Provide the [X, Y] coordinate of the cell's center where the given text is located.  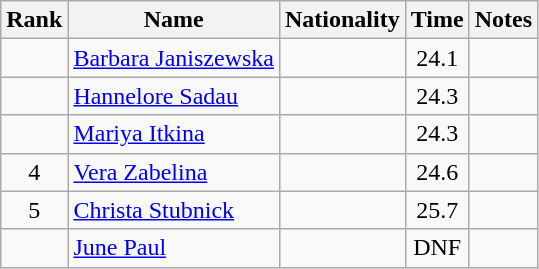
Notes [503, 20]
Hannelore Sadau [174, 96]
Name [174, 20]
Barbara Janiszewska [174, 58]
Vera Zabelina [174, 172]
4 [34, 172]
Christa Stubnick [174, 210]
DNF [437, 248]
Nationality [342, 20]
25.7 [437, 210]
24.6 [437, 172]
Time [437, 20]
24.1 [437, 58]
5 [34, 210]
Rank [34, 20]
June Paul [174, 248]
Mariya Itkina [174, 134]
